For the text-containing cell, return its midpoint in (X, Y) coordinate format. 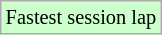
Fastest session lap (81, 17)
